Return (x, y) of the center of cell containing provided text 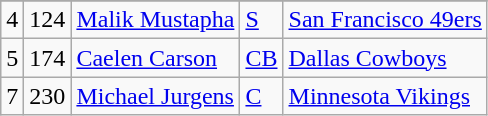
4 (12, 20)
S (262, 20)
Minnesota Vikings (385, 96)
Malik Mustapha (156, 20)
CB (262, 58)
7 (12, 96)
5 (12, 58)
Michael Jurgens (156, 96)
San Francisco 49ers (385, 20)
Dallas Cowboys (385, 58)
174 (48, 58)
124 (48, 20)
Caelen Carson (156, 58)
230 (48, 96)
C (262, 96)
